Detect which cell encompasses the target text, then output its [x, y] center coordinate. 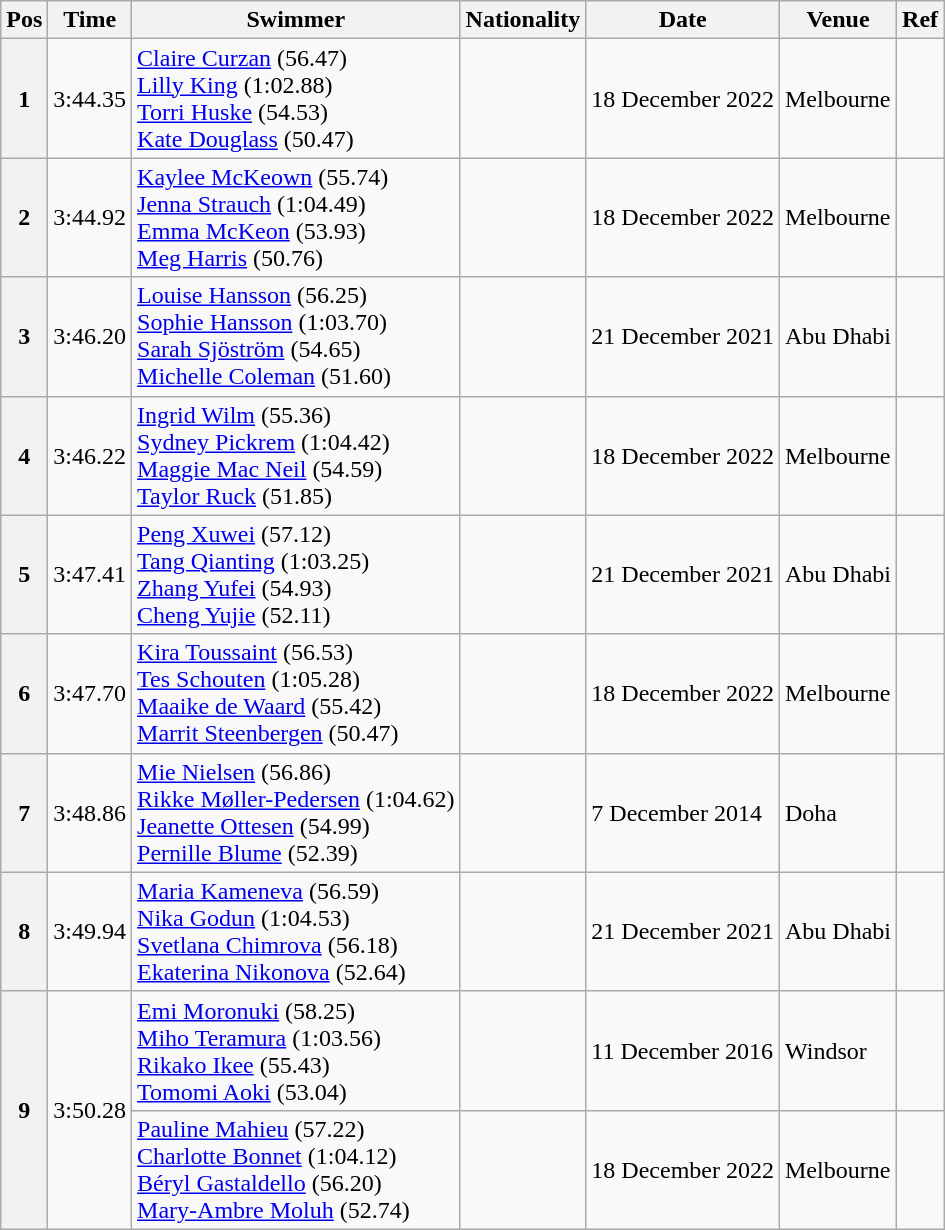
Date [683, 20]
5 [24, 574]
Venue [838, 20]
Time [90, 20]
Ingrid Wilm (55.36)Sydney Pickrem (1:04.42)Maggie Mac Neil (54.59)Taylor Ruck (51.85) [296, 456]
1 [24, 98]
3:50.28 [90, 1110]
Pauline Mahieu (57.22)Charlotte Bonnet (1:04.12)Béryl Gastaldello (56.20)Mary-Ambre Moluh (52.74) [296, 1170]
Nationality [523, 20]
3:44.92 [90, 218]
3 [24, 336]
4 [24, 456]
11 December 2016 [683, 1050]
Kaylee McKeown (55.74)Jenna Strauch (1:04.49)Emma McKeon (53.93)Meg Harris (50.76) [296, 218]
8 [24, 932]
Kira Toussaint (56.53)Tes Schouten (1:05.28)Maaike de Waard (55.42)Marrit Steenbergen (50.47) [296, 694]
6 [24, 694]
Windsor [838, 1050]
Doha [838, 812]
Ref [920, 20]
3:44.35 [90, 98]
Claire Curzan (56.47)Lilly King (1:02.88)Torri Huske (54.53)Kate Douglass (50.47) [296, 98]
3:46.22 [90, 456]
3:47.41 [90, 574]
2 [24, 218]
9 [24, 1110]
Louise Hansson (56.25)Sophie Hansson (1:03.70)Sarah Sjöström (54.65)Michelle Coleman (51.60) [296, 336]
3:47.70 [90, 694]
Mie Nielsen (56.86)Rikke Møller-Pedersen (1:04.62)Jeanette Ottesen (54.99)Pernille Blume (52.39) [296, 812]
7 [24, 812]
Swimmer [296, 20]
Pos [24, 20]
Peng Xuwei (57.12)Tang Qianting (1:03.25)Zhang Yufei (54.93)Cheng Yujie (52.11) [296, 574]
7 December 2014 [683, 812]
3:49.94 [90, 932]
Emi Moronuki (58.25)Miho Teramura (1:03.56)Rikako Ikee (55.43)Tomomi Aoki (53.04) [296, 1050]
Maria Kameneva (56.59)Nika Godun (1:04.53)Svetlana Chimrova (56.18)Ekaterina Nikonova (52.64) [296, 932]
3:48.86 [90, 812]
3:46.20 [90, 336]
